Pinpoint the cell where the given text exists, returning its (X, Y) midpoint coordinate. 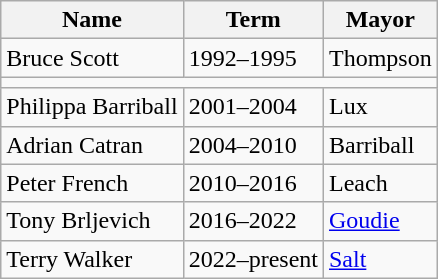
Mayor (380, 20)
Peter French (92, 183)
Lux (380, 107)
Goudie (380, 221)
Term (253, 20)
Thompson (380, 58)
2001–2004 (253, 107)
1992–1995 (253, 58)
Adrian Catran (92, 145)
2016–2022 (253, 221)
2022–present (253, 259)
Leach (380, 183)
Philippa Barriball (92, 107)
2004–2010 (253, 145)
Bruce Scott (92, 58)
Barriball (380, 145)
Tony Brljevich (92, 221)
2010–2016 (253, 183)
Name (92, 20)
Terry Walker (92, 259)
Salt (380, 259)
